Provide the [x, y] coordinate of the cell's center where the given text is located.  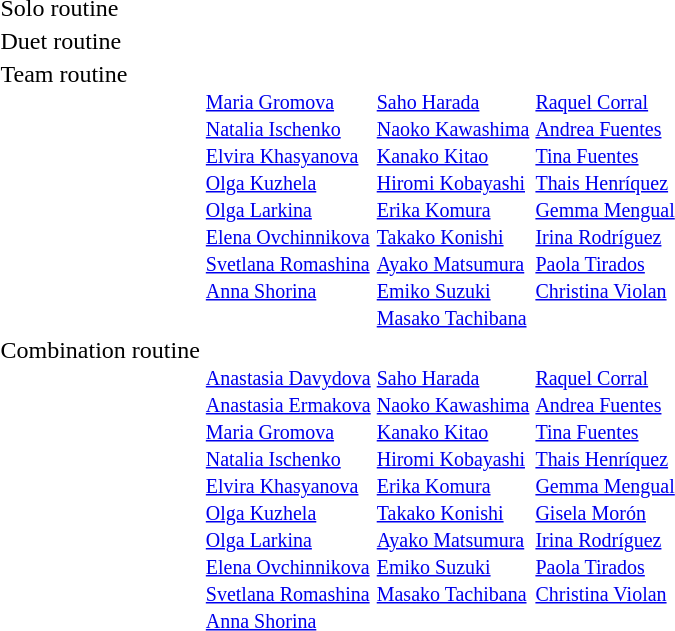
Maria GromovaNatalia IschenkoElvira KhasyanovaOlga KuzhelaOlga LarkinaElena OvchinnikovaSvetlana RomashinaAnna Shorina [288, 196]
Saho Harada Naoko Kawashima Kanako Kitao Hiromi Kobayashi Erika Komura Takako Konishi Ayako Matsumura Emiko Suzuki Masako Tachibana [453, 196]
